Find where the given text appears and provide that cell's center as (X, Y) coordinate. 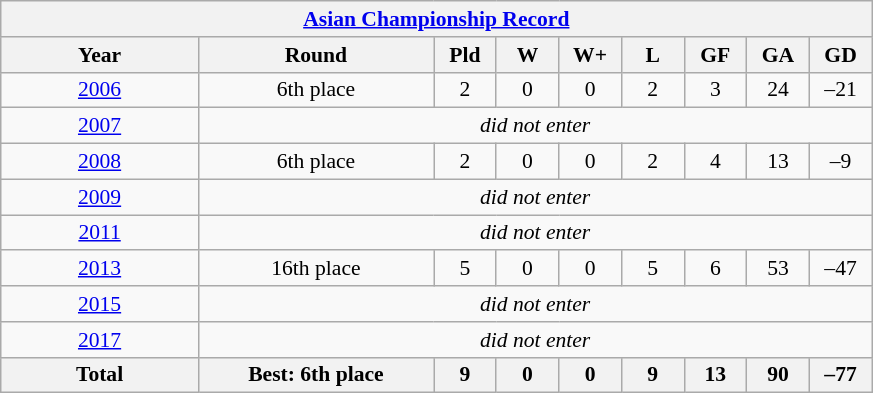
16th place (316, 269)
L (652, 55)
53 (778, 269)
GD (840, 55)
–47 (840, 269)
–9 (840, 162)
3 (716, 90)
6 (716, 269)
Pld (466, 55)
2013 (100, 269)
2006 (100, 90)
GF (716, 55)
–77 (840, 375)
2009 (100, 197)
2007 (100, 126)
Best: 6th place (316, 375)
Asian Championship Record (436, 19)
2015 (100, 304)
GA (778, 55)
2017 (100, 340)
2008 (100, 162)
Total (100, 375)
W+ (590, 55)
2011 (100, 233)
4 (716, 162)
–21 (840, 90)
90 (778, 375)
Round (316, 55)
W (528, 55)
Year (100, 55)
24 (778, 90)
